Find where the given text appears and provide that cell's center as [X, Y] coordinate. 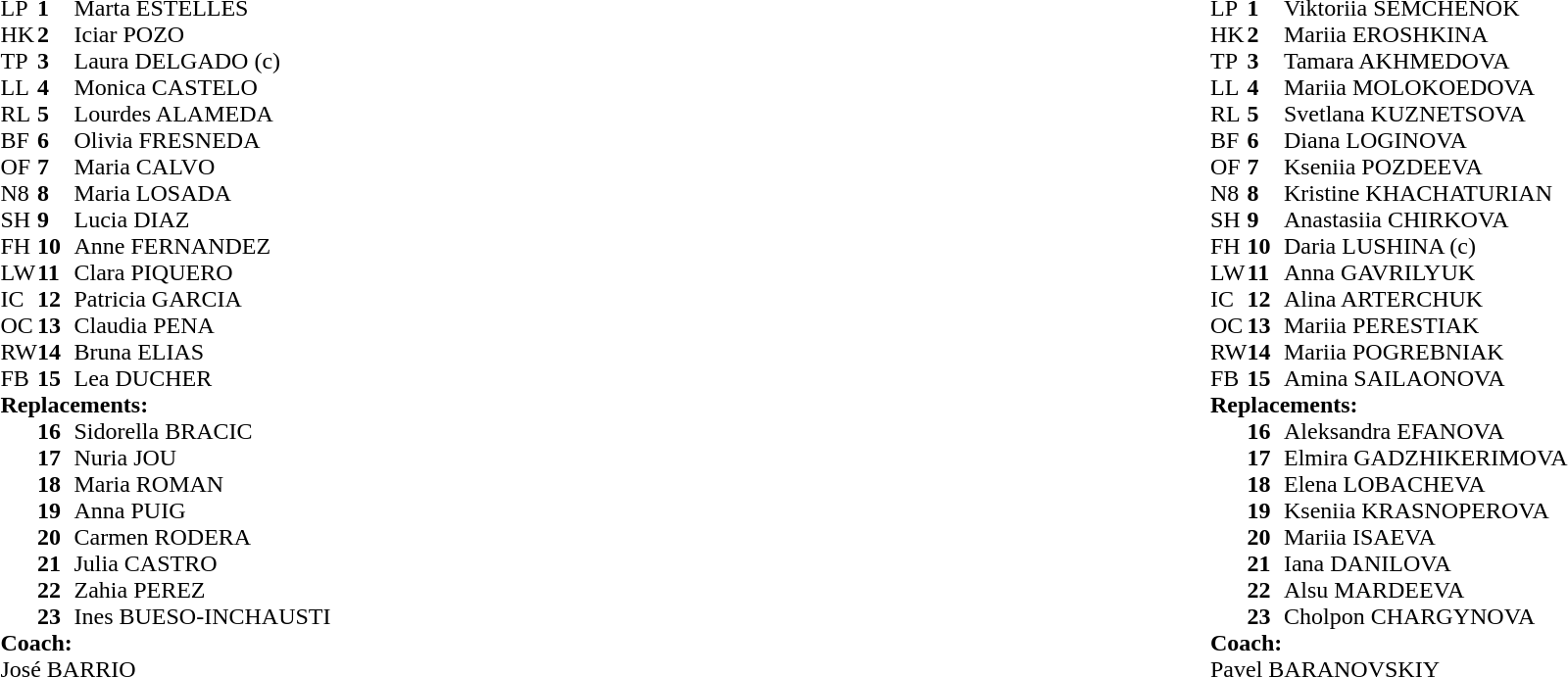
Sidorella BRACIC [203, 431]
Monica CASTELO [203, 88]
Diana LOGINOVA [1426, 141]
Maria ROMAN [203, 484]
Kseniia POZDEEVA [1426, 167]
Mariia POGREBNIAK [1426, 353]
Mariia MOLOKOEDOVA [1426, 88]
Aleksandra EFANOVA [1426, 431]
Mariia PERESTIAK [1426, 325]
Anastasiia CHIRKOVA [1426, 219]
Mariia ISAEVA [1426, 537]
Iana DANILOVA [1426, 564]
Anna PUIG [203, 511]
Elmira GADZHIKERIMOVA [1426, 459]
Zahia PEREZ [203, 590]
Lucia DIAZ [203, 219]
Anna GAVRILYUK [1426, 272]
Daria LUSHINA (c) [1426, 247]
Elena LOBACHEVA [1426, 484]
Alina ARTERCHUK [1426, 300]
Anne FERNANDEZ [203, 247]
Lea DUCHER [203, 378]
Olivia FRESNEDA [203, 141]
Julia CASTRO [203, 564]
Svetlana KUZNETSOVA [1426, 114]
Mariia EROSHKINA [1426, 35]
Patricia GARCIA [203, 300]
Iciar POZO [203, 35]
Maria LOSADA [203, 194]
Amina SAILAONOVA [1426, 378]
Claudia PENA [203, 325]
Carmen RODERA [203, 537]
Alsu MARDEEVA [1426, 590]
Lourdes ALAMEDA [203, 114]
Maria CALVO [203, 167]
Laura DELGADO (c) [203, 61]
Kseniia KRASNOPEROVA [1426, 511]
Kristine KHACHATURIAN [1426, 194]
Bruna ELIAS [203, 353]
Ines BUESO-INCHAUSTI [203, 617]
Clara PIQUERO [203, 272]
Nuria JOU [203, 459]
Tamara AKHMEDOVA [1426, 61]
Cholpon CHARGYNOVA [1426, 617]
